Output the [X, Y] coordinate of the center of the cell containing the given text.  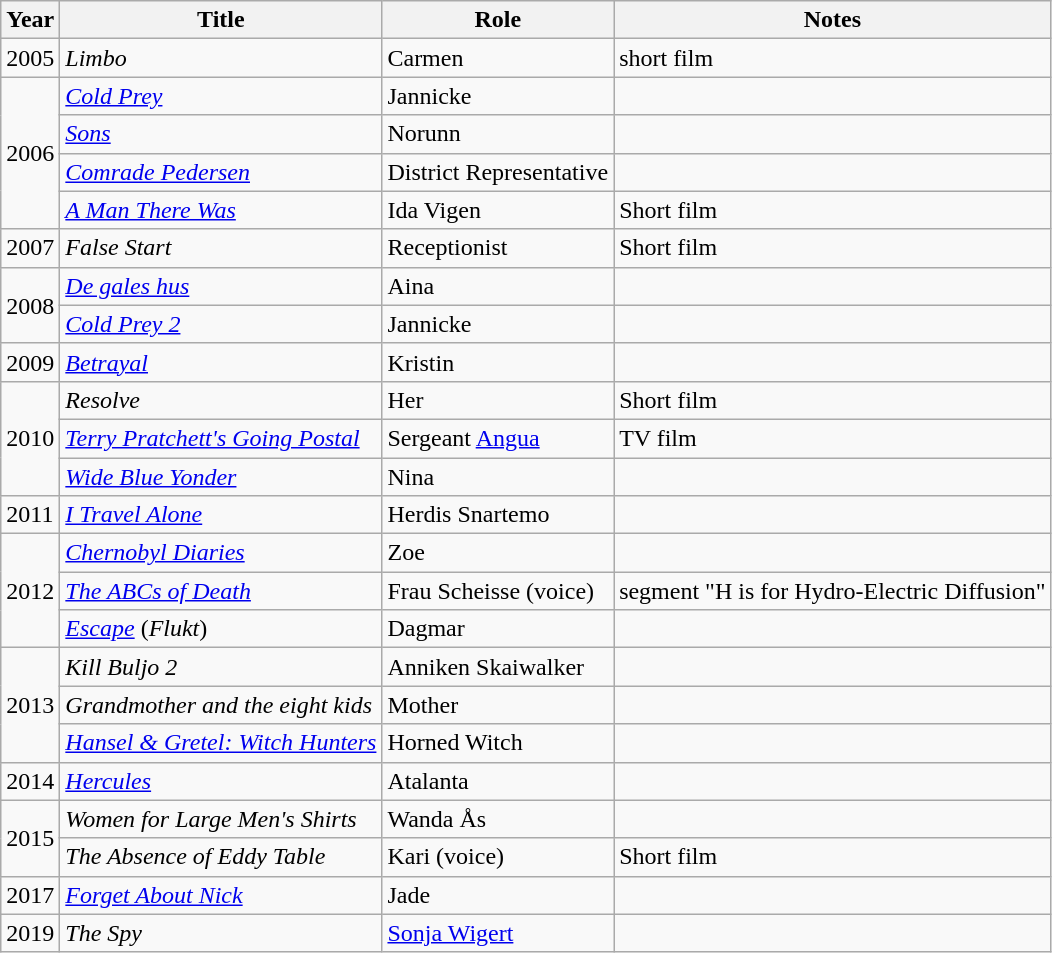
Resolve [221, 400]
False Start [221, 248]
The Spy [221, 933]
Year [30, 20]
TV film [832, 438]
Norunn [498, 134]
Wide Blue Yonder [221, 477]
Hercules [221, 781]
Title [221, 20]
Cold Prey 2 [221, 324]
Comrade Pedersen [221, 172]
District Representative [498, 172]
2009 [30, 362]
short film [832, 58]
Mother [498, 705]
Anniken Skaiwalker [498, 667]
A Man There Was [221, 210]
I Travel Alone [221, 515]
Terry Pratchett's Going Postal [221, 438]
2012 [30, 591]
2017 [30, 895]
Notes [832, 20]
Betrayal [221, 362]
Escape (Flukt) [221, 629]
segment "H is for Hydro-Electric Diffusion" [832, 591]
Kristin [498, 362]
Zoe [498, 553]
Frau Scheisse (voice) [498, 591]
Atalanta [498, 781]
Her [498, 400]
Carmen [498, 58]
Nina [498, 477]
De gales hus [221, 286]
2014 [30, 781]
Kill Buljo 2 [221, 667]
Horned Witch [498, 743]
2005 [30, 58]
Limbo [221, 58]
Sons [221, 134]
2006 [30, 153]
Grandmother and the eight kids [221, 705]
2007 [30, 248]
2013 [30, 705]
Cold Prey [221, 96]
2010 [30, 438]
Aina [498, 286]
The ABCs of Death [221, 591]
Ida Vigen [498, 210]
Forget About Nick [221, 895]
The Absence of Eddy Table [221, 857]
Dagmar [498, 629]
Receptionist [498, 248]
Kari (voice) [498, 857]
Hansel & Gretel: Witch Hunters [221, 743]
Role [498, 20]
2019 [30, 933]
2015 [30, 838]
Jade [498, 895]
Chernobyl Diaries [221, 553]
Herdis Snartemo [498, 515]
2008 [30, 305]
Wanda Ås [498, 819]
Sergeant Angua [498, 438]
Women for Large Men's Shirts [221, 819]
Sonja Wigert [498, 933]
2011 [30, 515]
